Find where the given text appears and provide that cell's center as (x, y) coordinate. 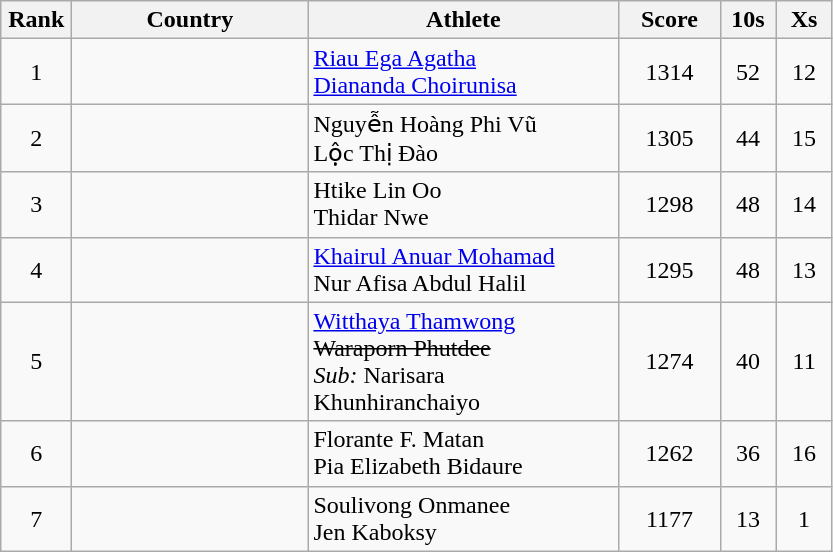
4 (36, 270)
1305 (670, 138)
Soulivong OnmaneeJen Kaboksy (464, 518)
15 (804, 138)
Score (670, 20)
12 (804, 72)
52 (748, 72)
1262 (670, 454)
Htike Lin OoThidar Nwe (464, 204)
Xs (804, 20)
44 (748, 138)
Athlete (464, 20)
1295 (670, 270)
2 (36, 138)
Riau Ega AgathaDiananda Choirunisa (464, 72)
14 (804, 204)
40 (748, 362)
7 (36, 518)
1274 (670, 362)
3 (36, 204)
1177 (670, 518)
Witthaya ThamwongWaraporn PhutdeeSub: Narisara Khunhiranchaiyo (464, 362)
1298 (670, 204)
5 (36, 362)
Country (190, 20)
Nguyễn Hoàng Phi VũLộc Thị Đào (464, 138)
1314 (670, 72)
Florante F. MatanPia Elizabeth Bidaure (464, 454)
16 (804, 454)
36 (748, 454)
Rank (36, 20)
Khairul Anuar MohamadNur Afisa Abdul Halil (464, 270)
11 (804, 362)
10s (748, 20)
6 (36, 454)
